Identify which cell holds the provided text, then report its (x, y) central coordinate. 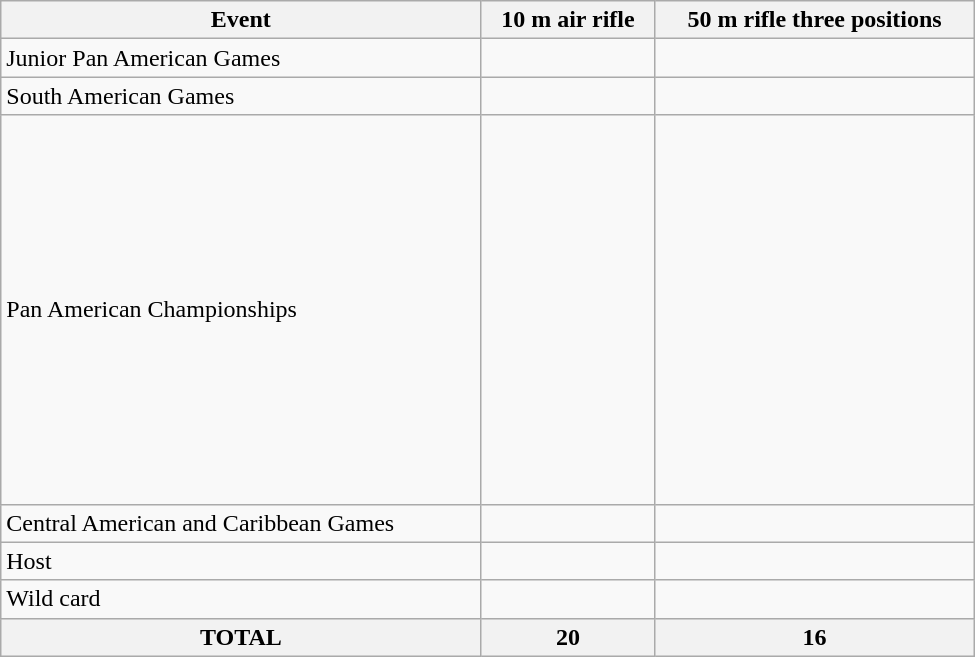
20 (568, 637)
TOTAL (241, 637)
16 (814, 637)
Event (241, 20)
Junior Pan American Games (241, 58)
Wild card (241, 599)
Pan American Championships (241, 310)
50 m rifle three positions (814, 20)
Host (241, 561)
10 m air rifle (568, 20)
South American Games (241, 96)
Central American and Caribbean Games (241, 523)
